Identify which cell holds the provided text, then report its [X, Y] central coordinate. 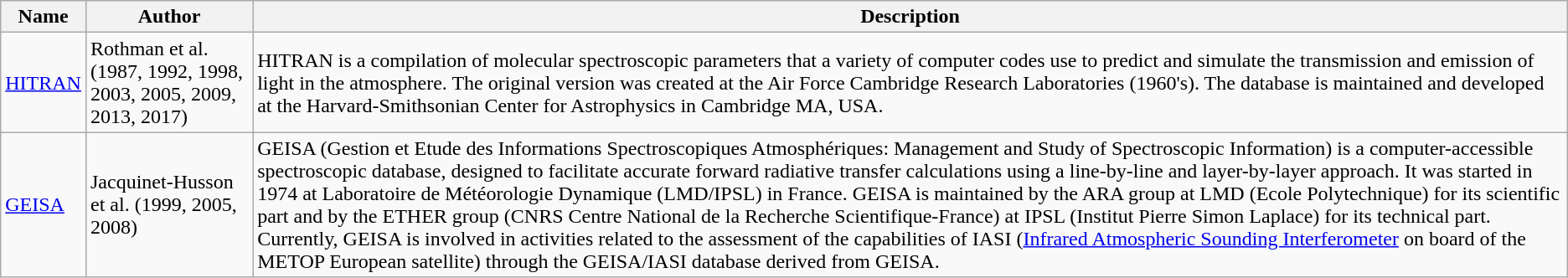
Jacquinet-Husson et al. (1999, 2005, 2008) [169, 204]
Author [169, 17]
Description [910, 17]
Name [44, 17]
HITRAN [44, 82]
GEISA [44, 204]
Rothman et al. (1987, 1992, 1998, 2003, 2005, 2009, 2013, 2017) [169, 82]
